Locate the cell with the specified text and output its [x, y] center coordinate. 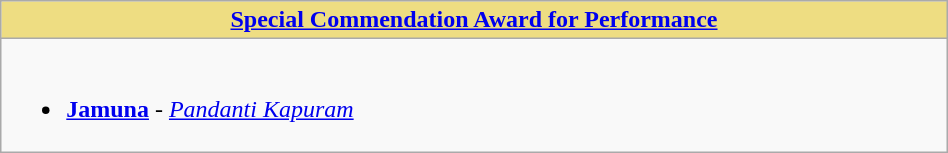
Jamuna - Pandanti Kapuram [474, 96]
Special Commendation Award for Performance [474, 20]
